From the cell containing the given text, extract its center point as (X, Y) coordinate. 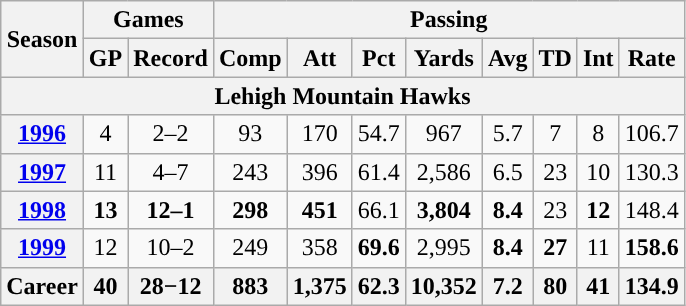
Rate (652, 58)
5.7 (508, 134)
80 (555, 286)
967 (444, 134)
Games (148, 20)
249 (250, 248)
Comp (250, 58)
1,375 (320, 286)
358 (320, 248)
158.6 (652, 248)
2–2 (171, 134)
10–2 (171, 248)
Yards (444, 58)
130.3 (652, 172)
3,804 (444, 210)
Pct (378, 58)
40 (105, 286)
396 (320, 172)
4–7 (171, 172)
170 (320, 134)
93 (250, 134)
TD (555, 58)
1999 (42, 248)
2,995 (444, 248)
298 (250, 210)
13 (105, 210)
4 (105, 134)
Career (42, 286)
1997 (42, 172)
28−12 (171, 286)
Season (42, 39)
GP (105, 58)
134.9 (652, 286)
Record (171, 58)
10,352 (444, 286)
Int (598, 58)
Lehigh Mountain Hawks (342, 96)
54.7 (378, 134)
106.7 (652, 134)
7.2 (508, 286)
1996 (42, 134)
8 (598, 134)
10 (598, 172)
41 (598, 286)
7 (555, 134)
148.4 (652, 210)
66.1 (378, 210)
6.5 (508, 172)
12–1 (171, 210)
Passing (448, 20)
243 (250, 172)
883 (250, 286)
Att (320, 58)
61.4 (378, 172)
69.6 (378, 248)
2,586 (444, 172)
Avg (508, 58)
451 (320, 210)
1998 (42, 210)
27 (555, 248)
62.3 (378, 286)
